For the text-containing cell, return its midpoint in [x, y] coordinate format. 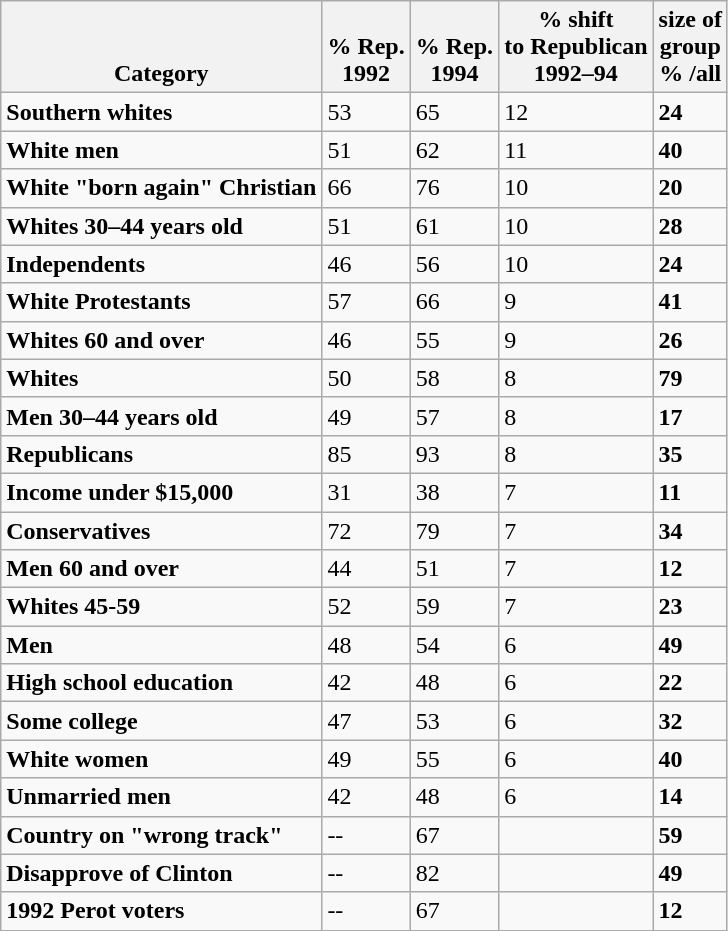
Whites 60 and over [162, 340]
31 [366, 492]
28 [690, 226]
Men 30–44 years old [162, 416]
23 [690, 607]
Southern whites [162, 112]
22 [690, 683]
54 [454, 645]
White women [162, 759]
50 [366, 378]
Whites 30–44 years old [162, 226]
35 [690, 454]
Whites 45-59 [162, 607]
26 [690, 340]
14 [690, 797]
41 [690, 302]
65 [454, 112]
93 [454, 454]
Disapprove of Clinton [162, 873]
Category [162, 47]
size ofgroup% /all [690, 47]
Men [162, 645]
76 [454, 188]
82 [454, 873]
38 [454, 492]
Independents [162, 264]
72 [366, 531]
White "born again" Christian [162, 188]
Conservatives [162, 531]
Unmarried men [162, 797]
% Rep.1994 [454, 47]
34 [690, 531]
Country on "wrong track" [162, 835]
% Rep.1992 [366, 47]
61 [454, 226]
White men [162, 150]
% shiftto Republican1992–94 [576, 47]
Republicans [162, 454]
20 [690, 188]
85 [366, 454]
High school education [162, 683]
56 [454, 264]
17 [690, 416]
58 [454, 378]
White Protestants [162, 302]
52 [366, 607]
1992 Perot voters [162, 911]
32 [690, 721]
Men 60 and over [162, 569]
Whites [162, 378]
Some college [162, 721]
44 [366, 569]
47 [366, 721]
Income under $15,000 [162, 492]
62 [454, 150]
